For the text-containing cell, return its midpoint in [x, y] coordinate format. 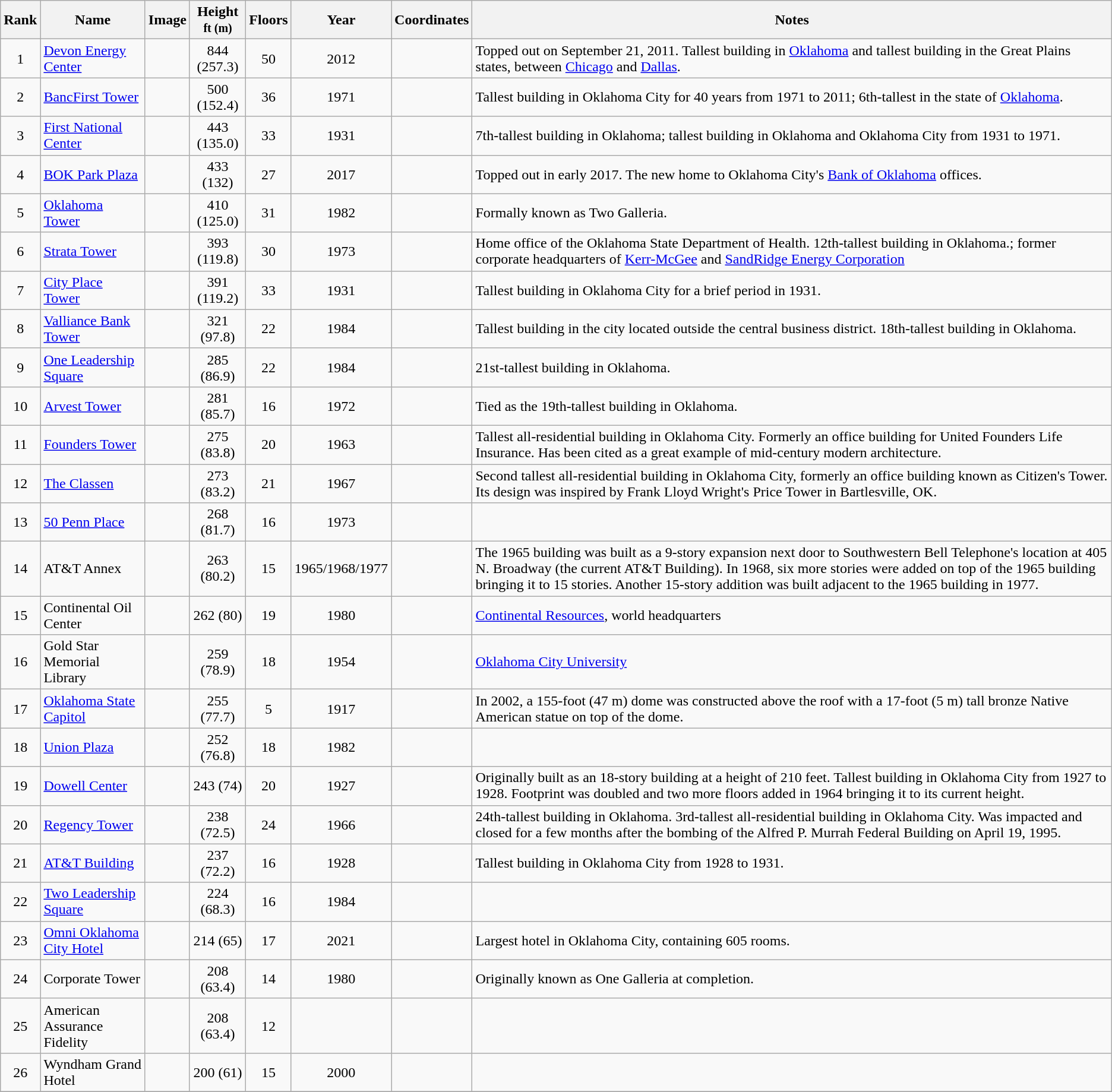
273 (83.2) [217, 483]
2012 [341, 58]
243 (74) [217, 786]
1965/1968/1977 [341, 569]
Dowell Center [93, 786]
Arvest Tower [93, 406]
In 2002, a 155-foot (47 m) dome was constructed above the roof with a 17-foot (5 m) tall bronze Native American statue on top of the dome. [792, 709]
Wyndham Grand Hotel [93, 1072]
259 (78.9) [217, 662]
Oklahoma City University [792, 662]
252 (76.8) [217, 747]
Omni Oklahoma City Hotel [93, 941]
285 (86.9) [217, 367]
50 [268, 58]
321 (97.8) [217, 329]
Tallest building in Oklahoma City from 1928 to 1931. [792, 863]
13 [20, 523]
410 (125.0) [217, 213]
1954 [341, 662]
City Place Tower [93, 290]
8 [20, 329]
2000 [341, 1072]
10 [20, 406]
27 [268, 175]
238 (72.5) [217, 824]
6 [20, 252]
Name [93, 20]
Largest hotel in Oklahoma City, containing 605 rooms. [792, 941]
1966 [341, 824]
2 [20, 97]
11 [20, 444]
Valliance Bank Tower [93, 329]
Coordinates [432, 20]
Formally known as Two Galleria. [792, 213]
1928 [341, 863]
393 (119.8) [217, 252]
Tallest building in Oklahoma City for 40 years from 1971 to 2011; 6th-tallest in the state of Oklahoma. [792, 97]
26 [20, 1072]
443 (135.0) [217, 135]
Two Leadership Square [93, 901]
844 (257.3) [217, 58]
Strata Tower [93, 252]
23 [20, 941]
Heightft (m) [217, 20]
Union Plaza [93, 747]
Tied as the 19th-tallest building in Oklahoma. [792, 406]
Regency Tower [93, 824]
Continental Resources, world headquarters [792, 615]
Oklahoma Tower [93, 213]
1963 [341, 444]
7 [20, 290]
433 (132) [217, 175]
1967 [341, 483]
Gold Star Memorial Library [93, 662]
The Classen [93, 483]
36 [268, 97]
4 [20, 175]
224 (68.3) [217, 901]
Founders Tower [93, 444]
214 (65) [217, 941]
1972 [341, 406]
255 (77.7) [217, 709]
200 (61) [217, 1072]
AT&T Annex [93, 569]
268 (81.7) [217, 523]
30 [268, 252]
Devon Energy Center [93, 58]
Year [341, 20]
Corporate Tower [93, 979]
31 [268, 213]
391 (119.2) [217, 290]
Originally known as One Galleria at completion. [792, 979]
BOK Park Plaza [93, 175]
275 (83.8) [217, 444]
25 [20, 1025]
2021 [341, 941]
3 [20, 135]
First National Center [93, 135]
1917 [341, 709]
Continental Oil Center [93, 615]
Topped out in early 2017. The new home to Oklahoma City's Bank of Oklahoma offices. [792, 175]
237 (72.2) [217, 863]
500 (152.4) [217, 97]
Topped out on September 21, 2011. Tallest building in Oklahoma and tallest building in the Great Plains states, between Chicago and Dallas. [792, 58]
Oklahoma State Capitol [93, 709]
Tallest building in Oklahoma City for a brief period in 1931. [792, 290]
American Assurance Fidelity [93, 1025]
Tallest building in the city located outside the central business district. 18th-tallest building in Oklahoma. [792, 329]
263 (80.2) [217, 569]
21st-tallest building in Oklahoma. [792, 367]
2017 [341, 175]
1927 [341, 786]
Notes [792, 20]
Rank [20, 20]
50 Penn Place [93, 523]
9 [20, 367]
262 (80) [217, 615]
Image [168, 20]
281 (85.7) [217, 406]
BancFirst Tower [93, 97]
1971 [341, 97]
AT&T Building [93, 863]
One Leadership Square [93, 367]
Floors [268, 20]
1 [20, 58]
7th-tallest building in Oklahoma; tallest building in Oklahoma and Oklahoma City from 1931 to 1971. [792, 135]
